Search for the cell housing the specified text and yield its [x, y] center coordinate. 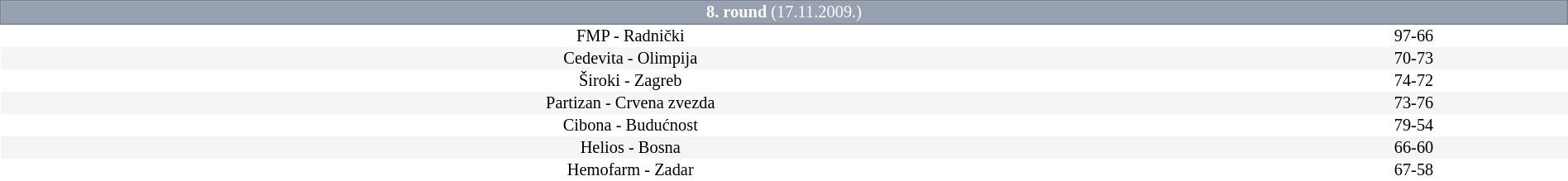
Partizan - Crvena zvezda [630, 102]
Cedevita - Olimpija [630, 58]
8. round (17.11.2009.) [784, 12]
70-73 [1414, 58]
79-54 [1414, 126]
Hemofarm - Zadar [630, 170]
Cibona - Budućnost [630, 126]
74-72 [1414, 81]
FMP - Radnički [630, 36]
Helios - Bosna [630, 147]
73-76 [1414, 102]
66-60 [1414, 147]
Široki - Zagreb [630, 81]
97-66 [1414, 36]
67-58 [1414, 170]
